Search for the cell housing the specified text and yield its [x, y] center coordinate. 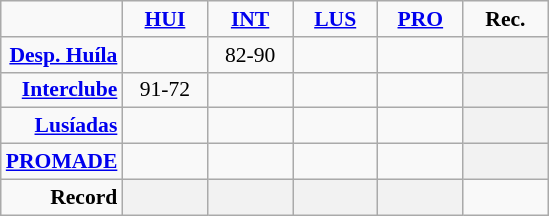
91-72 [164, 90]
HUI [164, 19]
Record [62, 197]
LUS [336, 19]
Lusíadas [62, 126]
Rec. [506, 19]
PRO [420, 19]
INT [250, 19]
Desp. Huíla [62, 55]
PROMADE [62, 162]
Interclube [62, 90]
82-90 [250, 55]
